Scan for the cell matching the given text and deliver its [X, Y] coordinate at center. 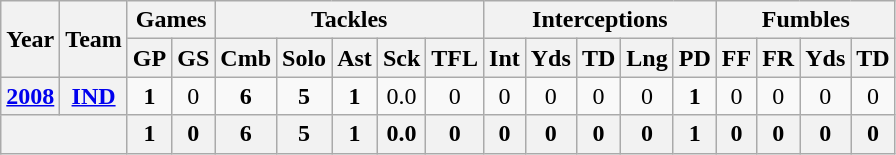
Cmb [246, 58]
Fumbles [806, 20]
FF [736, 58]
Team [94, 39]
Int [505, 58]
Year [30, 39]
TFL [455, 58]
Ast [355, 58]
Sck [401, 58]
Tackles [350, 20]
GS [194, 58]
2008 [30, 96]
Games [170, 20]
PD [694, 58]
Lng [647, 58]
Solo [304, 58]
GP [149, 58]
IND [94, 96]
FR [778, 58]
Interceptions [600, 20]
